From the cell containing the given text, extract its center point as [x, y] coordinate. 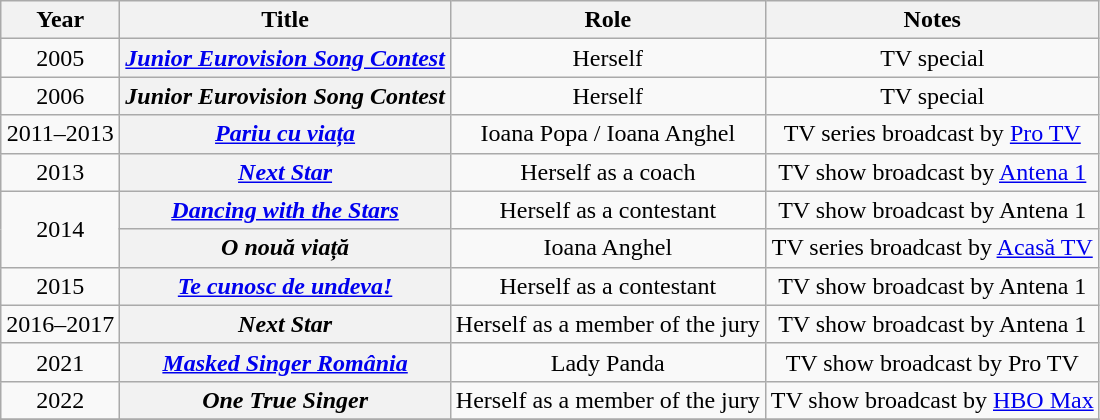
Dancing with the Stars [286, 210]
2016–2017 [60, 324]
Role [608, 20]
Herself as a coach [608, 172]
Title [286, 20]
2022 [60, 400]
Year [60, 20]
2015 [60, 286]
2005 [60, 58]
2011–2013 [60, 134]
Lady Panda [608, 362]
Masked Singer România [286, 362]
One True Singer [286, 400]
Ioana Anghel [608, 248]
2014 [60, 229]
Notes [932, 20]
O nouă viață [286, 248]
2006 [60, 96]
TV show broadcast by HBO Max [932, 400]
TV show broadcast by Pro TV [932, 362]
TV series broadcast by Pro TV [932, 134]
2021 [60, 362]
Pariu cu viața [286, 134]
Ioana Popa / Ioana Anghel [608, 134]
Te cunosc de undeva! [286, 286]
TV series broadcast by Acasă TV [932, 248]
2013 [60, 172]
